Capture the cell that displays the provided text and extract its [X, Y] central coordinate. 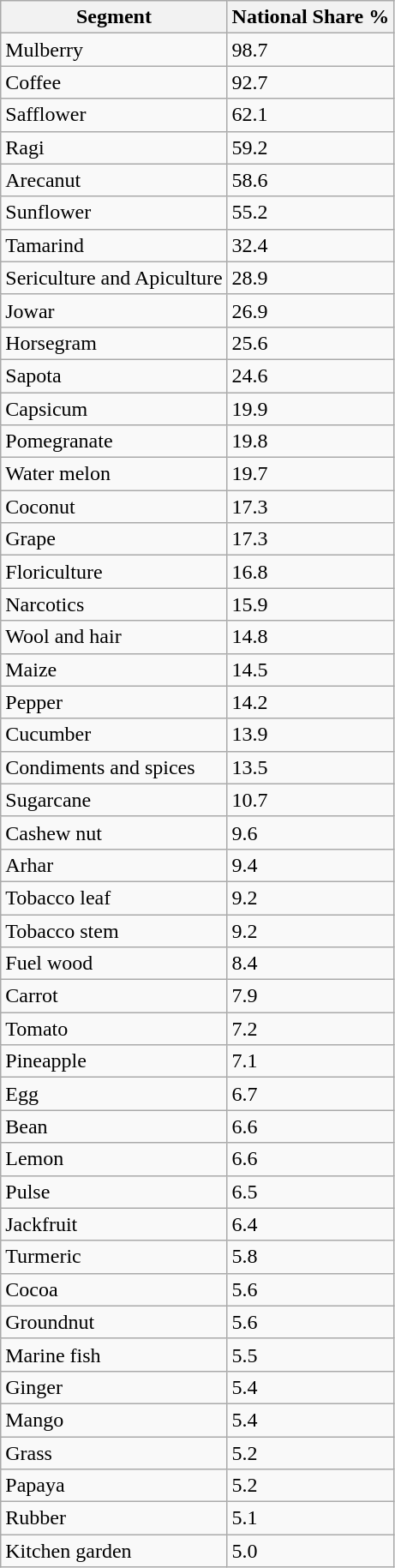
Water melon [114, 474]
62.1 [310, 115]
Pepper [114, 702]
26.9 [310, 310]
55.2 [310, 213]
9.6 [310, 832]
5.0 [310, 1551]
Grape [114, 539]
Narcotics [114, 604]
10.7 [310, 800]
Bean [114, 1126]
19.9 [310, 409]
Pulse [114, 1192]
Tomato [114, 1029]
92.7 [310, 82]
98.7 [310, 50]
14.2 [310, 702]
Cocoa [114, 1289]
Coffee [114, 82]
Ragi [114, 147]
Sugarcane [114, 800]
15.9 [310, 604]
14.8 [310, 637]
Tobacco leaf [114, 898]
Mango [114, 1420]
Capsicum [114, 409]
5.8 [310, 1257]
Floriculture [114, 572]
Mulberry [114, 50]
Wool and hair [114, 637]
28.9 [310, 278]
Rubber [114, 1518]
6.7 [310, 1094]
Marine fish [114, 1355]
Pineapple [114, 1061]
Grass [114, 1453]
Maize [114, 670]
6.5 [310, 1192]
Pomegranate [114, 442]
Safflower [114, 115]
Cucumber [114, 735]
Arhar [114, 865]
Segment [114, 17]
16.8 [310, 572]
Coconut [114, 507]
32.4 [310, 245]
19.8 [310, 442]
Carrot [114, 996]
7.9 [310, 996]
Sapota [114, 375]
13.9 [310, 735]
25.6 [310, 343]
7.2 [310, 1029]
7.1 [310, 1061]
Papaya [114, 1486]
Fuel wood [114, 964]
Kitchen garden [114, 1551]
Arecanut [114, 180]
24.6 [310, 375]
Tobacco stem [114, 930]
6.4 [310, 1224]
Groundnut [114, 1322]
14.5 [310, 670]
9.4 [310, 865]
Cashew nut [114, 832]
Sunflower [114, 213]
58.6 [310, 180]
National Share % [310, 17]
5.5 [310, 1355]
Tamarind [114, 245]
59.2 [310, 147]
Lemon [114, 1159]
13.5 [310, 767]
Egg [114, 1094]
Horsegram [114, 343]
Turmeric [114, 1257]
Condiments and spices [114, 767]
5.1 [310, 1518]
8.4 [310, 964]
19.7 [310, 474]
Jackfruit [114, 1224]
Sericulture and Apiculture [114, 278]
Ginger [114, 1387]
Jowar [114, 310]
